From the cell containing the given text, extract its center point as (x, y) coordinate. 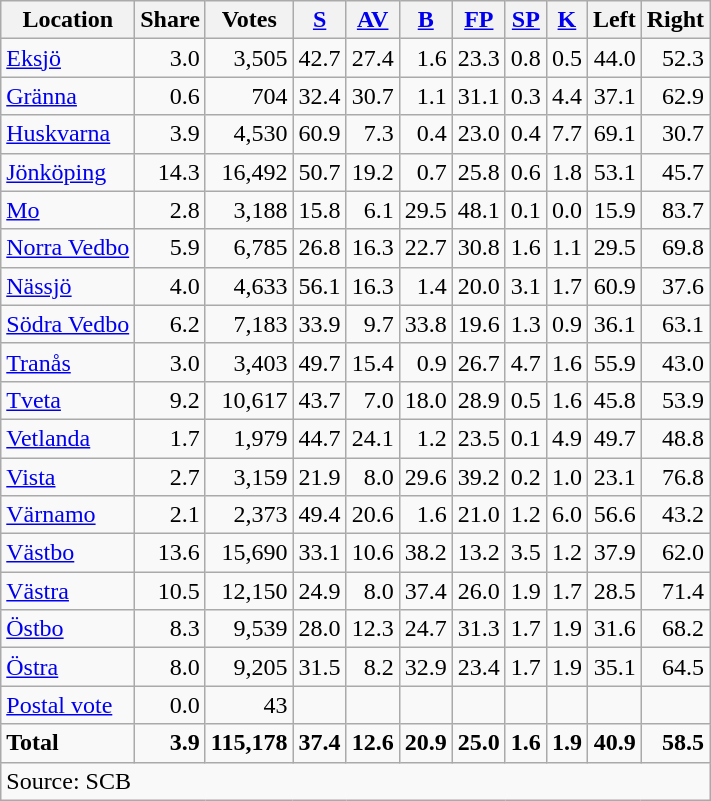
0.3 (526, 96)
62.9 (675, 96)
6.1 (372, 210)
23.1 (614, 477)
25.0 (478, 743)
39.2 (478, 477)
36.1 (614, 324)
Södra Vedbo (68, 324)
8.2 (372, 667)
Östra (68, 667)
3,403 (249, 362)
31.5 (320, 667)
38.2 (426, 553)
13.2 (478, 553)
19.6 (478, 324)
7,183 (249, 324)
37.6 (675, 286)
44.7 (320, 438)
83.7 (675, 210)
Västbo (68, 553)
3.1 (526, 286)
Tveta (68, 400)
0.8 (526, 58)
43.0 (675, 362)
20.9 (426, 743)
53.1 (614, 172)
1.8 (566, 172)
20.6 (372, 515)
10.6 (372, 553)
SP (526, 20)
Östbo (68, 629)
27.4 (372, 58)
26.7 (478, 362)
43 (249, 705)
13.6 (170, 553)
69.8 (675, 248)
7.0 (372, 400)
43.7 (320, 400)
4.9 (566, 438)
704 (249, 96)
28.9 (478, 400)
50.7 (320, 172)
15.9 (614, 210)
69.1 (614, 134)
2.8 (170, 210)
Västra (68, 591)
24.1 (372, 438)
56.6 (614, 515)
56.1 (320, 286)
64.5 (675, 667)
45.8 (614, 400)
3.5 (526, 553)
76.8 (675, 477)
29.6 (426, 477)
63.1 (675, 324)
Nässjö (68, 286)
35.1 (614, 667)
18.0 (426, 400)
7.3 (372, 134)
28.5 (614, 591)
28.0 (320, 629)
48.1 (478, 210)
6,785 (249, 248)
6.0 (566, 515)
37.1 (614, 96)
Huskvarna (68, 134)
1,979 (249, 438)
9,205 (249, 667)
68.2 (675, 629)
3,188 (249, 210)
52.3 (675, 58)
2.7 (170, 477)
31.6 (614, 629)
23.3 (478, 58)
9.7 (372, 324)
21.0 (478, 515)
4.7 (526, 362)
21.9 (320, 477)
Source: SCB (356, 781)
44.0 (614, 58)
43.2 (675, 515)
45.7 (675, 172)
19.2 (372, 172)
12,150 (249, 591)
25.8 (478, 172)
31.3 (478, 629)
4,633 (249, 286)
Tranås (68, 362)
K (566, 20)
31.1 (478, 96)
24.9 (320, 591)
2,373 (249, 515)
8.3 (170, 629)
15.4 (372, 362)
1.4 (426, 286)
6.2 (170, 324)
32.9 (426, 667)
Right (675, 20)
0.2 (526, 477)
53.9 (675, 400)
10.5 (170, 591)
4.0 (170, 286)
49.4 (320, 515)
33.1 (320, 553)
Vetlanda (68, 438)
30.8 (478, 248)
33.8 (426, 324)
115,178 (249, 743)
Location (68, 20)
Votes (249, 20)
32.4 (320, 96)
Värnamo (68, 515)
3,159 (249, 477)
12.3 (372, 629)
48.8 (675, 438)
15.8 (320, 210)
5.9 (170, 248)
B (426, 20)
7.7 (566, 134)
Eksjö (68, 58)
62.0 (675, 553)
33.9 (320, 324)
58.5 (675, 743)
Gränna (68, 96)
Postal vote (68, 705)
Total (68, 743)
20.0 (478, 286)
Vista (68, 477)
71.4 (675, 591)
9,539 (249, 629)
26.0 (478, 591)
40.9 (614, 743)
37.9 (614, 553)
55.9 (614, 362)
14.3 (170, 172)
FP (478, 20)
16,492 (249, 172)
2.1 (170, 515)
3,505 (249, 58)
S (320, 20)
Share (170, 20)
Left (614, 20)
12.6 (372, 743)
26.8 (320, 248)
22.7 (426, 248)
4.4 (566, 96)
23.5 (478, 438)
24.7 (426, 629)
15,690 (249, 553)
9.2 (170, 400)
Norra Vedbo (68, 248)
1.0 (566, 477)
42.7 (320, 58)
AV (372, 20)
Jönköping (68, 172)
Mo (68, 210)
1.3 (526, 324)
23.0 (478, 134)
23.4 (478, 667)
10,617 (249, 400)
4,530 (249, 134)
0.7 (426, 172)
